Capture the cell that displays the provided text and extract its [X, Y] central coordinate. 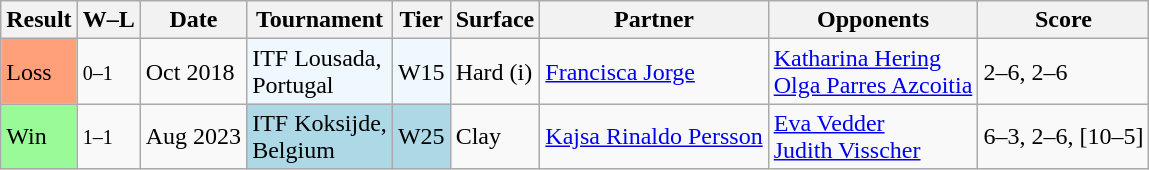
Clay [495, 136]
Kajsa Rinaldo Persson [654, 136]
Hard (i) [495, 72]
6–3, 2–6, [10–5] [1064, 136]
Katharina Hering Olga Parres Azcoitia [873, 72]
Tournament [320, 20]
Francisca Jorge [654, 72]
W–L [108, 20]
Result [39, 20]
Loss [39, 72]
Date [193, 20]
Win [39, 136]
Aug 2023 [193, 136]
W15 [421, 72]
Partner [654, 20]
Opponents [873, 20]
ITF Lousada, Portugal [320, 72]
Oct 2018 [193, 72]
2–6, 2–6 [1064, 72]
W25 [421, 136]
Surface [495, 20]
1–1 [108, 136]
Eva Vedder Judith Visscher [873, 136]
Score [1064, 20]
Tier [421, 20]
ITF Koksijde, Belgium [320, 136]
0–1 [108, 72]
